Return (X, Y) of the center of cell containing provided text 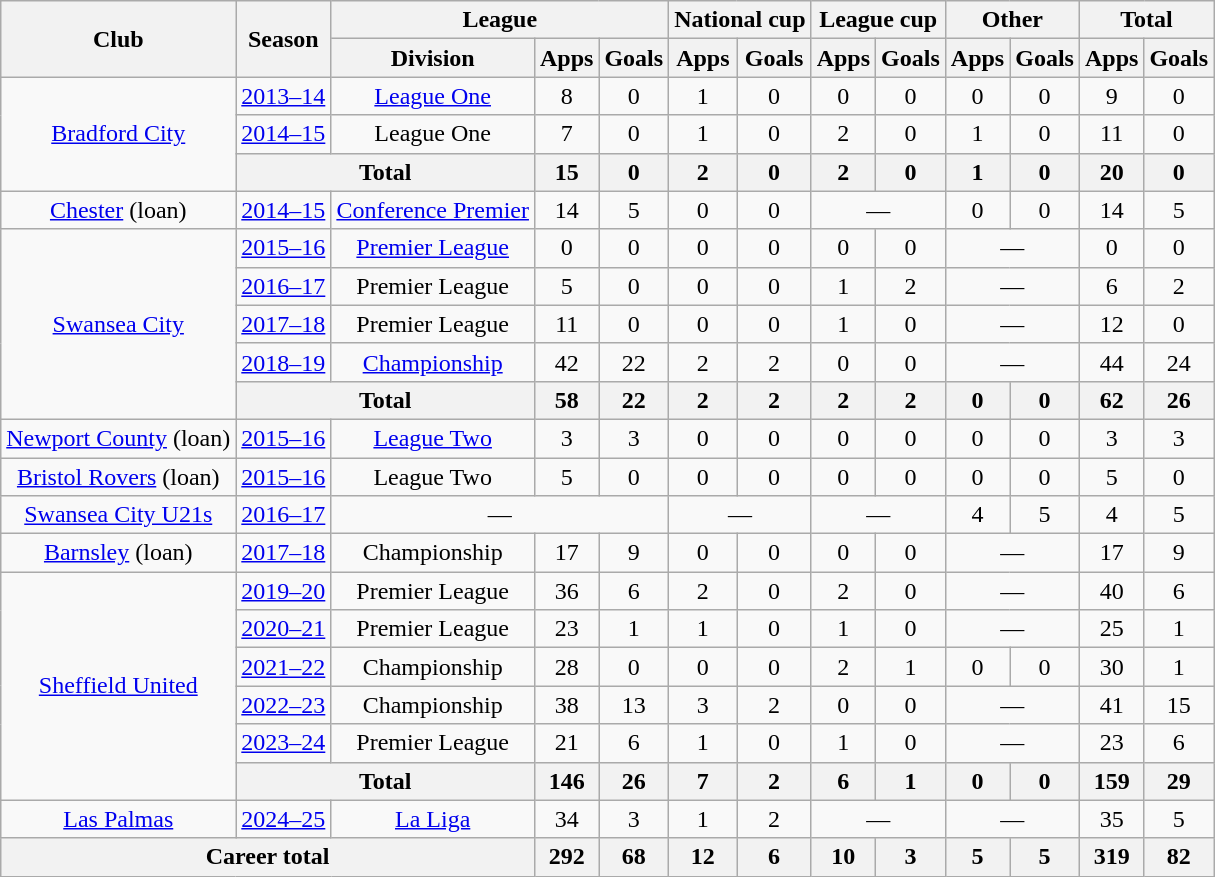
Club (118, 39)
2019–20 (284, 591)
Las Palmas (118, 819)
30 (1111, 667)
146 (566, 781)
2022–23 (284, 705)
8 (566, 96)
Swansea City (118, 324)
2013–14 (284, 96)
Sheffield United (118, 686)
159 (1111, 781)
62 (1111, 400)
35 (1111, 819)
82 (1179, 857)
36 (566, 591)
58 (566, 400)
2018–19 (284, 362)
10 (843, 857)
La Liga (433, 819)
National cup (740, 20)
Division (433, 58)
2024–25 (284, 819)
Career total (268, 857)
2021–22 (284, 667)
League cup (878, 20)
319 (1111, 857)
20 (1111, 172)
292 (566, 857)
2020–21 (284, 629)
Barnsley (loan) (118, 553)
Swansea City U21s (118, 515)
40 (1111, 591)
Chester (loan) (118, 210)
13 (634, 705)
Season (284, 39)
League (500, 20)
Conference Premier (433, 210)
34 (566, 819)
2023–24 (284, 743)
44 (1111, 362)
28 (566, 667)
Bristol Rovers (loan) (118, 477)
41 (1111, 705)
Other (1012, 20)
Bradford City (118, 134)
38 (566, 705)
68 (634, 857)
42 (566, 362)
24 (1179, 362)
29 (1179, 781)
Newport County (loan) (118, 438)
21 (566, 743)
25 (1111, 629)
